Find where the given text appears and provide that cell's center as [x, y] coordinate. 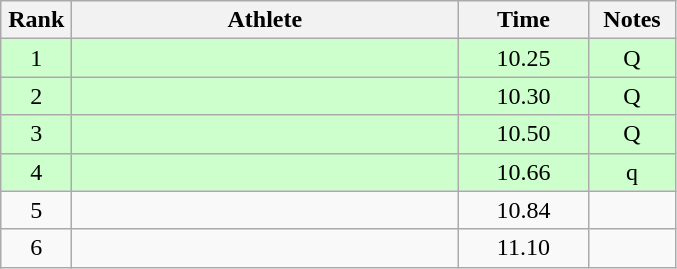
11.10 [524, 248]
10.66 [524, 172]
10.30 [524, 96]
q [632, 172]
Notes [632, 20]
5 [36, 210]
4 [36, 172]
2 [36, 96]
1 [36, 58]
Athlete [265, 20]
Time [524, 20]
6 [36, 248]
10.25 [524, 58]
Rank [36, 20]
10.84 [524, 210]
3 [36, 134]
10.50 [524, 134]
